Find where the given text appears and provide that cell's center as [X, Y] coordinate. 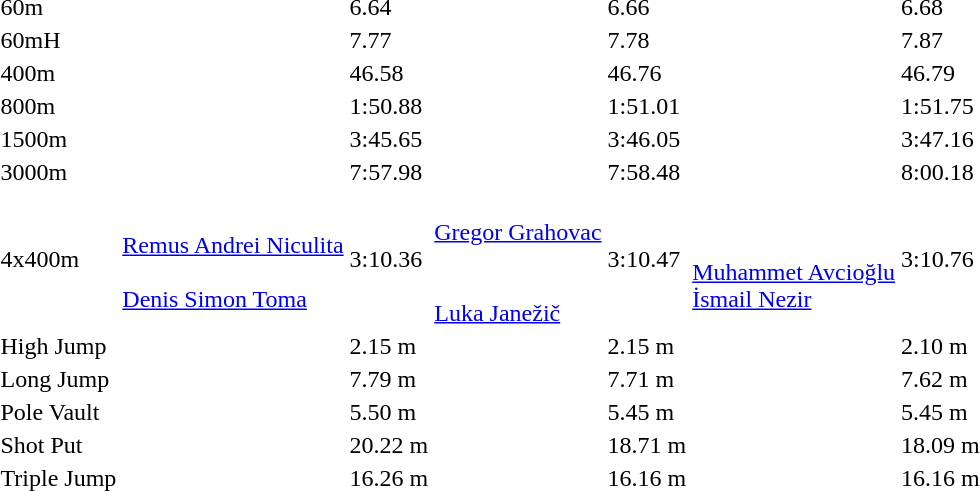
46.58 [389, 73]
3:10.47 [647, 259]
46.76 [647, 73]
5.45 m [647, 412]
18.71 m [647, 445]
7.79 m [389, 379]
3:46.05 [647, 139]
Muhammet Avcioğluİsmail Nezir [794, 259]
Remus Andrei NiculitaDenis Simon Toma [233, 259]
5.50 m [389, 412]
7:57.98 [389, 172]
7.71 m [647, 379]
1:51.01 [647, 106]
20.22 m [389, 445]
7.77 [389, 40]
7.78 [647, 40]
1:50.88 [389, 106]
3:45.65 [389, 139]
3:10.36 [389, 259]
7:58.48 [647, 172]
Gregor GrahovacLuka Janežič [518, 259]
